Determine the [X, Y] coordinate at the center of the cell enclosing the given text.  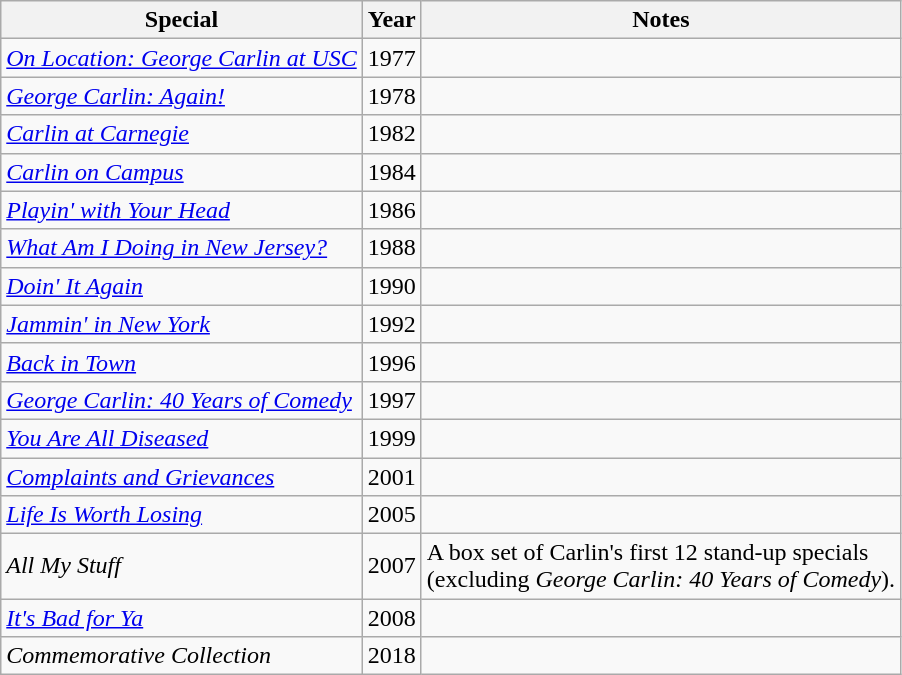
Commemorative Collection [182, 656]
Playin' with Your Head [182, 210]
Doin' It Again [182, 286]
1986 [392, 210]
It's Bad for Ya [182, 618]
2018 [392, 656]
Carlin at Carnegie [182, 134]
Carlin on Campus [182, 172]
1978 [392, 96]
Complaints and Grievances [182, 477]
George Carlin: 40 Years of Comedy [182, 400]
2005 [392, 515]
What Am I Doing in New Jersey? [182, 248]
1984 [392, 172]
Jammin' in New York [182, 324]
1996 [392, 362]
George Carlin: Again! [182, 96]
2008 [392, 618]
1982 [392, 134]
2007 [392, 566]
You Are All Diseased [182, 438]
Notes [660, 20]
Back in Town [182, 362]
1988 [392, 248]
On Location: George Carlin at USC [182, 58]
1997 [392, 400]
A box set of Carlin's first 12 stand-up specials(excluding George Carlin: 40 Years of Comedy). [660, 566]
Life Is Worth Losing [182, 515]
2001 [392, 477]
1990 [392, 286]
1992 [392, 324]
Special [182, 20]
All My Stuff [182, 566]
1977 [392, 58]
1999 [392, 438]
Year [392, 20]
